Identify which cell holds the provided text, then report its (X, Y) central coordinate. 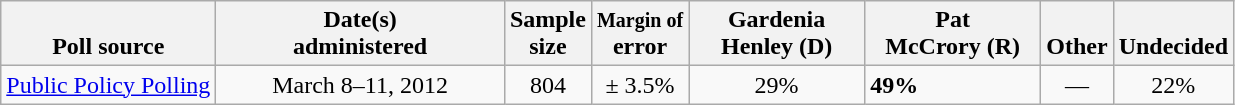
— (1077, 85)
Margin oferror (640, 34)
Samplesize (548, 34)
± 3.5% (640, 85)
March 8–11, 2012 (360, 85)
29% (777, 85)
Poll source (108, 34)
Public Policy Polling (108, 85)
GardeniaHenley (D) (777, 34)
49% (953, 85)
22% (1173, 85)
PatMcCrory (R) (953, 34)
804 (548, 85)
Other (1077, 34)
Date(s)administered (360, 34)
Undecided (1173, 34)
